Capture the cell that displays the provided text and extract its (X, Y) central coordinate. 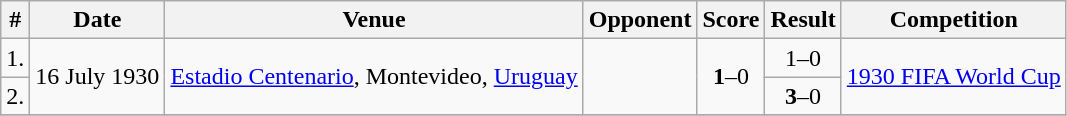
Venue (374, 20)
Score (731, 20)
1930 FIFA World Cup (954, 77)
Result (803, 20)
Estadio Centenario, Montevideo, Uruguay (374, 77)
3–0 (803, 96)
1. (16, 58)
Competition (954, 20)
Opponent (640, 20)
2. (16, 96)
Date (98, 20)
16 July 1930 (98, 77)
# (16, 20)
